Detect which cell encompasses the target text, then output its [x, y] center coordinate. 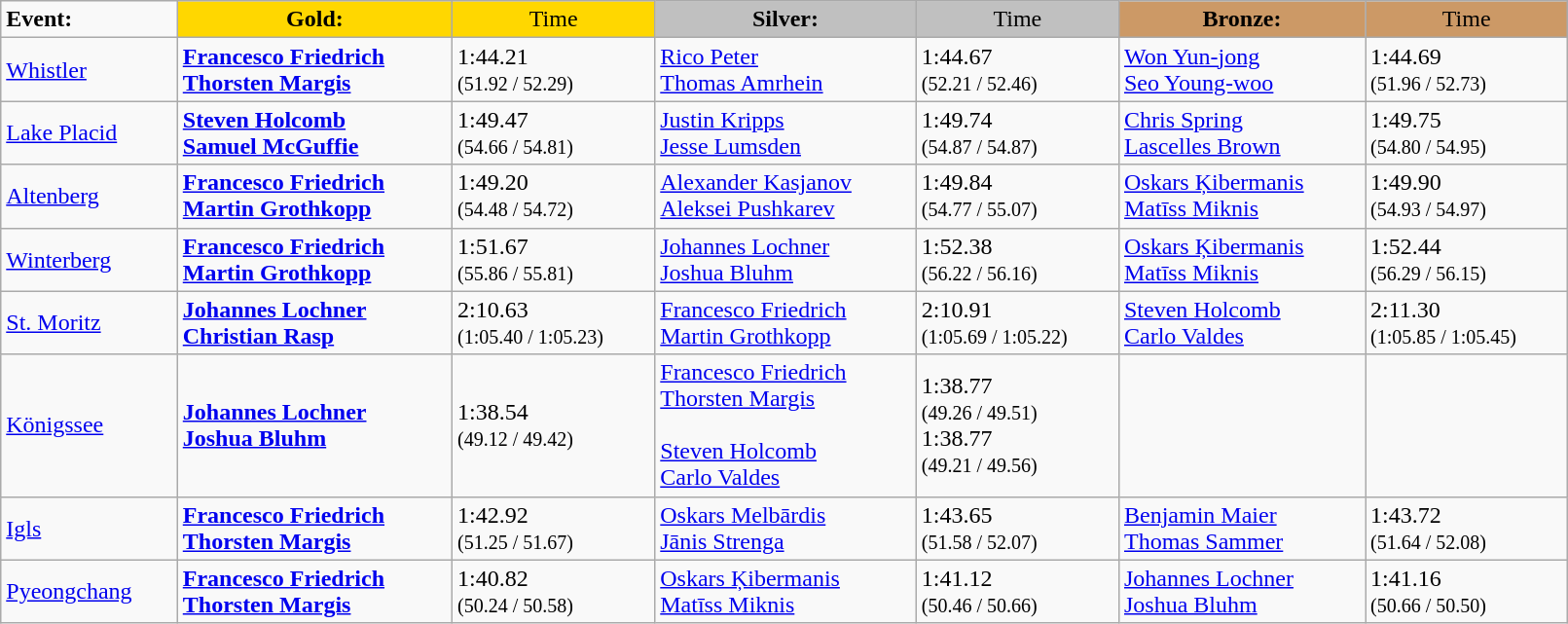
Lake Placid [90, 132]
1:52.38(56.22 / 56.16) [1017, 259]
Won Yun-jongSeo Young-woo [1242, 70]
1:38.54(49.12 / 49.42) [554, 425]
1:51.67(55.86 / 55.81) [554, 259]
1:49.84(54.77 / 55.07) [1017, 197]
Alexander KasjanovAleksei Pushkarev [786, 197]
1:44.69(51.96 / 52.73) [1467, 70]
1:49.90(54.93 / 54.97) [1467, 197]
1:38.77(49.26 / 49.51)1:38.77(49.21 / 49.56) [1017, 425]
Oskars MelbārdisJānis Strenga [786, 528]
1:43.65(51.58 / 52.07) [1017, 528]
1:43.72(51.64 / 52.08) [1467, 528]
Justin KrippsJesse Lumsden [786, 132]
St. Moritz [90, 323]
Pyeongchang [90, 592]
Gold: [314, 19]
Francesco FriedrichThorsten Margis Steven HolcombCarlo Valdes [786, 425]
1:49.47(54.66 / 54.81) [554, 132]
Steven HolcombCarlo Valdes [1242, 323]
Altenberg [90, 197]
1:44.21(51.92 / 52.29) [554, 70]
2:10.91(1:05.69 / 1:05.22) [1017, 323]
Königssee [90, 425]
1:42.92(51.25 / 51.67) [554, 528]
2:11.30(1:05.85 / 1:05.45) [1467, 323]
1:52.44(56.29 / 56.15) [1467, 259]
Bronze: [1242, 19]
Steven HolcombSamuel McGuffie [314, 132]
Chris SpringLascelles Brown [1242, 132]
Event: [90, 19]
1:49.75(54.80 / 54.95) [1467, 132]
Igls [90, 528]
Silver: [786, 19]
Johannes LochnerChristian Rasp [314, 323]
2:10.63(1:05.40 / 1:05.23) [554, 323]
Winterberg [90, 259]
1:41.16(50.66 / 50.50) [1467, 592]
1:44.67(52.21 / 52.46) [1017, 70]
Benjamin MaierThomas Sammer [1242, 528]
1:49.74(54.87 / 54.87) [1017, 132]
Rico PeterThomas Amrhein [786, 70]
1:41.12(50.46 / 50.66) [1017, 592]
1:40.82(50.24 / 50.58) [554, 592]
Whistler [90, 70]
1:49.20(54.48 / 54.72) [554, 197]
